Pinpoint the cell where the given text exists, returning its (X, Y) midpoint coordinate. 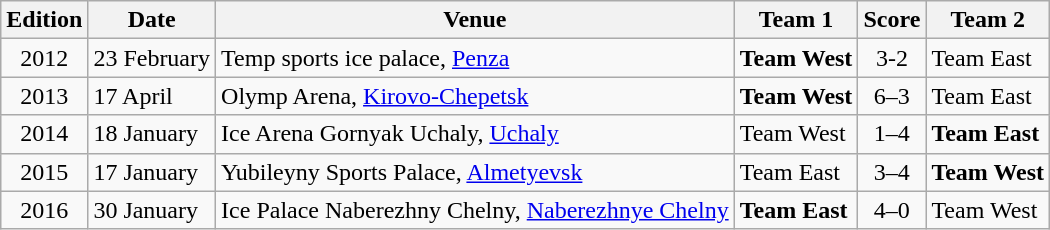
2012 (44, 58)
Team 1 (796, 20)
Team 2 (988, 20)
Venue (476, 20)
4–0 (892, 210)
3-2 (892, 58)
Yubileyny Sports Palace, Almetyevsk (476, 172)
Ice Arena Gornyak Uchaly, Uchaly (476, 134)
Edition (44, 20)
Olymp Arena, Kirovo-Chepetsk (476, 96)
18 January (152, 134)
3–4 (892, 172)
Score (892, 20)
2014 (44, 134)
17 January (152, 172)
2016 (44, 210)
2013 (44, 96)
30 January (152, 210)
Ice Palace Naberezhny Chelny, Naberezhnye Chelny (476, 210)
2015 (44, 172)
Date (152, 20)
23 February (152, 58)
Temp sports ice palace, Penza (476, 58)
1–4 (892, 134)
6–3 (892, 96)
17 April (152, 96)
